Determine the [x, y] coordinate at the center of the cell enclosing the given text.  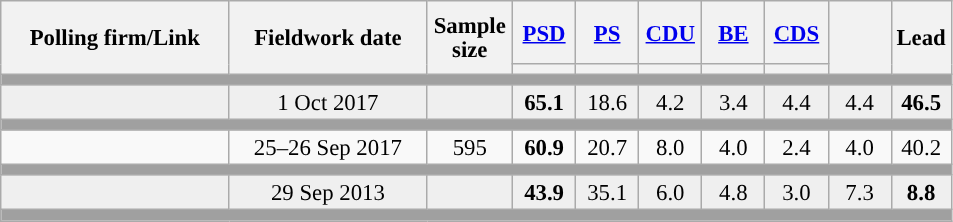
40.2 [921, 148]
BE [734, 32]
4.2 [670, 102]
CDU [670, 32]
46.5 [921, 102]
Polling firm/Link [115, 38]
CDS [796, 32]
29 Sep 2013 [328, 194]
8.0 [670, 148]
6.0 [670, 194]
8.8 [921, 194]
20.7 [608, 148]
4.8 [734, 194]
25–26 Sep 2017 [328, 148]
65.1 [544, 102]
3.0 [796, 194]
PSD [544, 32]
60.9 [544, 148]
3.4 [734, 102]
1 Oct 2017 [328, 102]
Fieldwork date [328, 38]
PS [608, 32]
595 [470, 148]
7.3 [860, 194]
35.1 [608, 194]
43.9 [544, 194]
18.6 [608, 102]
Sample size [470, 38]
Lead [921, 38]
2.4 [796, 148]
